Identify which cell holds the provided text, then report its [X, Y] central coordinate. 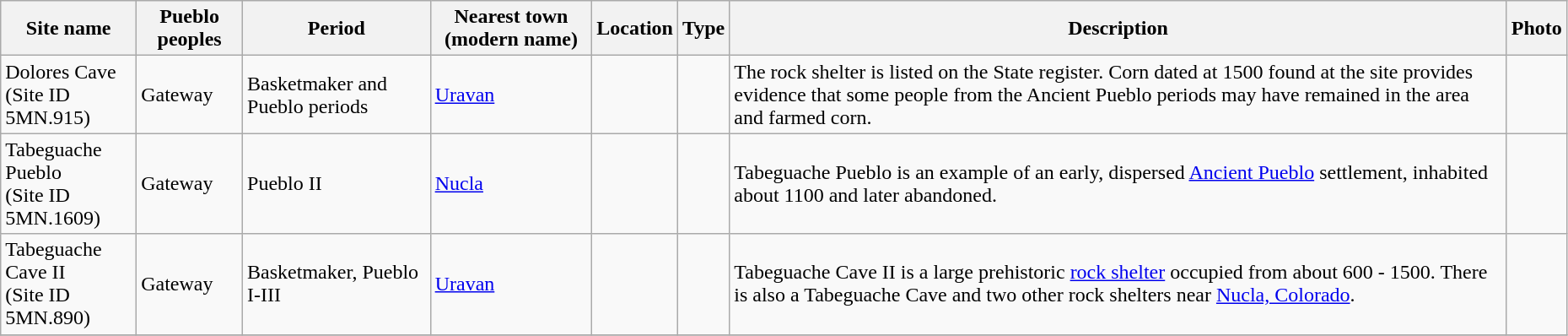
Nearest town (modern name) [511, 29]
Tabeguache Pueblo(Site ID 5MN.1609) [69, 184]
Basketmaker and Pueblo periods [337, 95]
Period [337, 29]
Site name [69, 29]
Tabeguache Pueblo is an example of an early, dispersed Ancient Pueblo settlement, inhabited about 1100 and later abandoned. [1118, 184]
Tabeguache Cave II(Site ID 5MN.890) [69, 284]
Type [703, 29]
Photo [1537, 29]
Basketmaker, Pueblo I-III [337, 284]
Location [635, 29]
Description [1118, 29]
Pueblo II [337, 184]
Nucla [511, 184]
Pueblo peoples [190, 29]
Dolores Cave(Site ID 5MN.915) [69, 95]
